Return (x, y) of the center of cell containing provided text 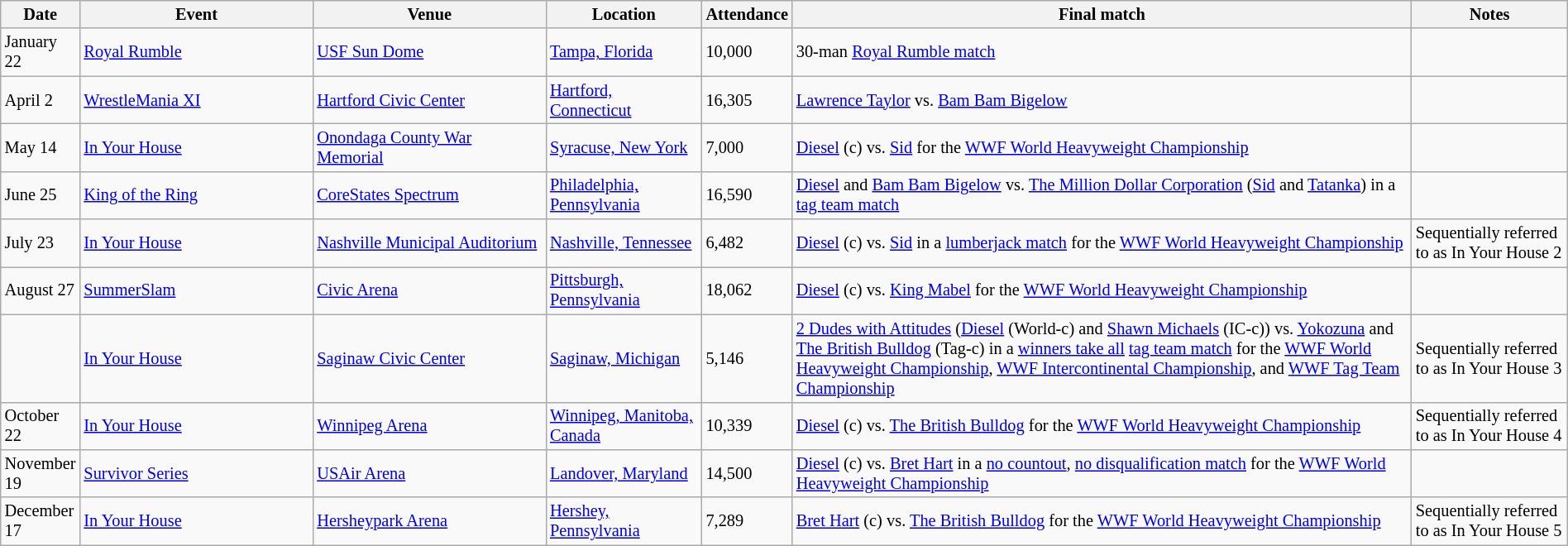
Nashville, Tennessee (624, 243)
Lawrence Taylor vs. Bam Bam Bigelow (1102, 100)
June 25 (41, 195)
Event (196, 14)
18,062 (748, 290)
Diesel and Bam Bam Bigelow vs. The Million Dollar Corporation (Sid and Tatanka) in a tag team match (1102, 195)
Winnipeg Arena (429, 426)
October 22 (41, 426)
Final match (1102, 14)
7,289 (748, 521)
Royal Rumble (196, 52)
Sequentially referred to as In Your House 3 (1489, 358)
Notes (1489, 14)
July 23 (41, 243)
10,339 (748, 426)
August 27 (41, 290)
Diesel (c) vs. Sid for the WWF World Heavyweight Championship (1102, 147)
SummerSlam (196, 290)
Attendance (748, 14)
5,146 (748, 358)
Hartford, Connecticut (624, 100)
Diesel (c) vs. Sid in a lumberjack match for the WWF World Heavyweight Championship (1102, 243)
November 19 (41, 473)
Date (41, 14)
Saginaw, Michigan (624, 358)
16,305 (748, 100)
April 2 (41, 100)
WrestleMania XI (196, 100)
Diesel (c) vs. The British Bulldog for the WWF World Heavyweight Championship (1102, 426)
Sequentially referred to as In Your House 4 (1489, 426)
14,500 (748, 473)
USF Sun Dome (429, 52)
December 17 (41, 521)
Philadelphia, Pennsylvania (624, 195)
Location (624, 14)
USAir Arena (429, 473)
16,590 (748, 195)
Sequentially referred to as In Your House 5 (1489, 521)
Winnipeg, Manitoba, Canada (624, 426)
Syracuse, New York (624, 147)
Diesel (c) vs. Bret Hart in a no countout, no disqualification match for the WWF World Heavyweight Championship (1102, 473)
Tampa, Florida (624, 52)
Hershey, Pennsylvania (624, 521)
Sequentially referred to as In Your House 2 (1489, 243)
Civic Arena (429, 290)
May 14 (41, 147)
10,000 (748, 52)
Venue (429, 14)
Landover, Maryland (624, 473)
30-man Royal Rumble match (1102, 52)
Pittsburgh, Pennsylvania (624, 290)
6,482 (748, 243)
King of the Ring (196, 195)
Saginaw Civic Center (429, 358)
CoreStates Spectrum (429, 195)
Diesel (c) vs. King Mabel for the WWF World Heavyweight Championship (1102, 290)
Hersheypark Arena (429, 521)
Bret Hart (c) vs. The British Bulldog for the WWF World Heavyweight Championship (1102, 521)
Hartford Civic Center (429, 100)
7,000 (748, 147)
Onondaga County War Memorial (429, 147)
Nashville Municipal Auditorium (429, 243)
Survivor Series (196, 473)
January 22 (41, 52)
